From the cell containing the given text, extract its center point as (x, y) coordinate. 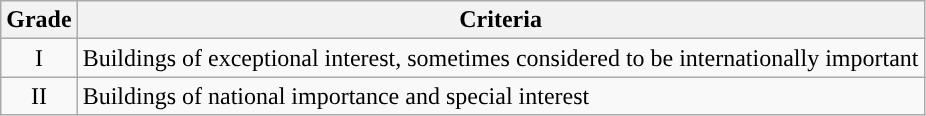
Criteria (500, 20)
Grade (39, 20)
I (39, 58)
Buildings of exceptional interest, sometimes considered to be internationally important (500, 58)
II (39, 96)
Buildings of national importance and special interest (500, 96)
